Find where the given text appears and provide that cell's center as (X, Y) coordinate. 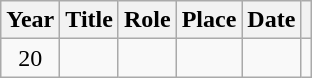
20 (30, 58)
Date (272, 20)
Place (209, 20)
Role (147, 20)
Title (90, 20)
Year (30, 20)
